Locate the cell with the specified text and output its [x, y] center coordinate. 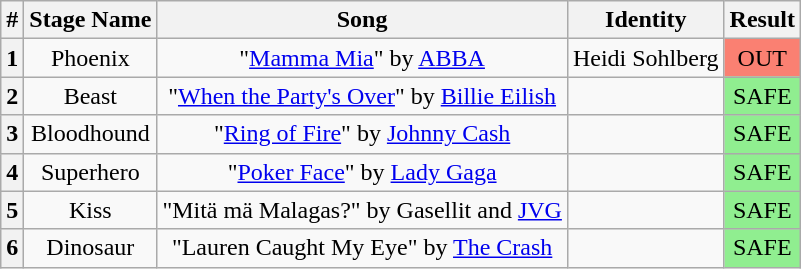
Beast [90, 96]
"Mamma Mia" by ABBA [362, 58]
Identity [646, 20]
Song [362, 20]
5 [12, 210]
2 [12, 96]
OUT [762, 58]
3 [12, 134]
# [12, 20]
Superhero [90, 172]
1 [12, 58]
"Poker Face" by Lady Gaga [362, 172]
"Ring of Fire" by Johnny Cash [362, 134]
Stage Name [90, 20]
Result [762, 20]
Heidi Sohlberg [646, 58]
Dinosaur [90, 248]
"Lauren Caught My Eye" by The Crash [362, 248]
Bloodhound [90, 134]
6 [12, 248]
Kiss [90, 210]
"When the Party's Over" by Billie Eilish [362, 96]
4 [12, 172]
"Mitä mä Malagas?" by Gasellit and JVG [362, 210]
Phoenix [90, 58]
